Extract the (X, Y) coordinate from the center of the cell holding the provided text.  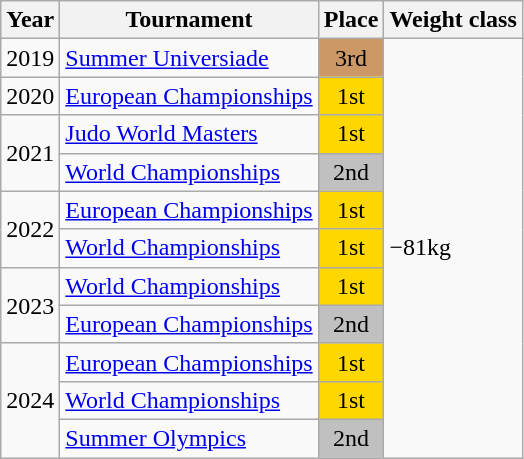
2019 (30, 58)
2023 (30, 305)
Summer Universiade (189, 58)
−81kg (453, 248)
Weight class (453, 20)
Place (351, 20)
2024 (30, 400)
2020 (30, 96)
3rd (351, 58)
Summer Olympics (189, 438)
2021 (30, 153)
Year (30, 20)
Judo World Masters (189, 134)
Tournament (189, 20)
2022 (30, 229)
